Output the [X, Y] coordinate of the center of the cell containing the given text.  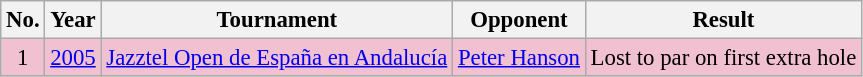
Jazztel Open de España en Andalucía [277, 58]
1 [23, 58]
No. [23, 20]
Peter Hanson [520, 58]
Year [73, 20]
Opponent [520, 20]
2005 [73, 58]
Tournament [277, 20]
Lost to par on first extra hole [723, 58]
Result [723, 20]
